Determine the [x, y] coordinate at the center of the cell enclosing the given text.  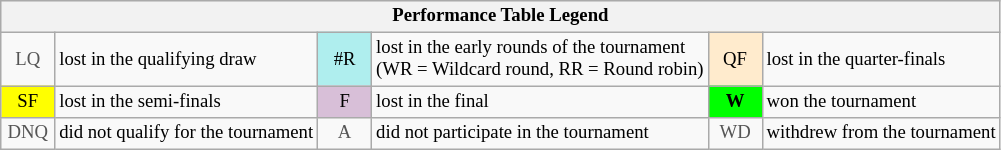
withdrew from the tournament [881, 134]
lost in the early rounds of the tournament(WR = Wildcard round, RR = Round robin) [540, 60]
W [735, 102]
lost in the qualifying draw [186, 60]
lost in the final [540, 102]
DNQ [28, 134]
F [345, 102]
SF [28, 102]
lost in the semi-finals [186, 102]
lost in the quarter-finals [881, 60]
A [345, 134]
#R [345, 60]
QF [735, 60]
LQ [28, 60]
Performance Table Legend [500, 16]
did not participate in the tournament [540, 134]
did not qualify for the tournament [186, 134]
WD [735, 134]
won the tournament [881, 102]
